Capture the cell that displays the provided text and extract its [x, y] central coordinate. 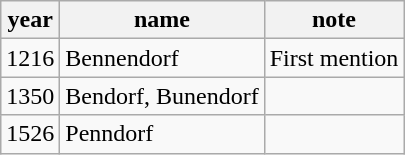
1216 [30, 58]
Bendorf, Bunendorf [162, 96]
name [162, 20]
year [30, 20]
Bennendorf [162, 58]
1350 [30, 96]
note [334, 20]
1526 [30, 134]
First mention [334, 58]
Penndorf [162, 134]
